Find where the given text appears and provide that cell's center as [X, Y] coordinate. 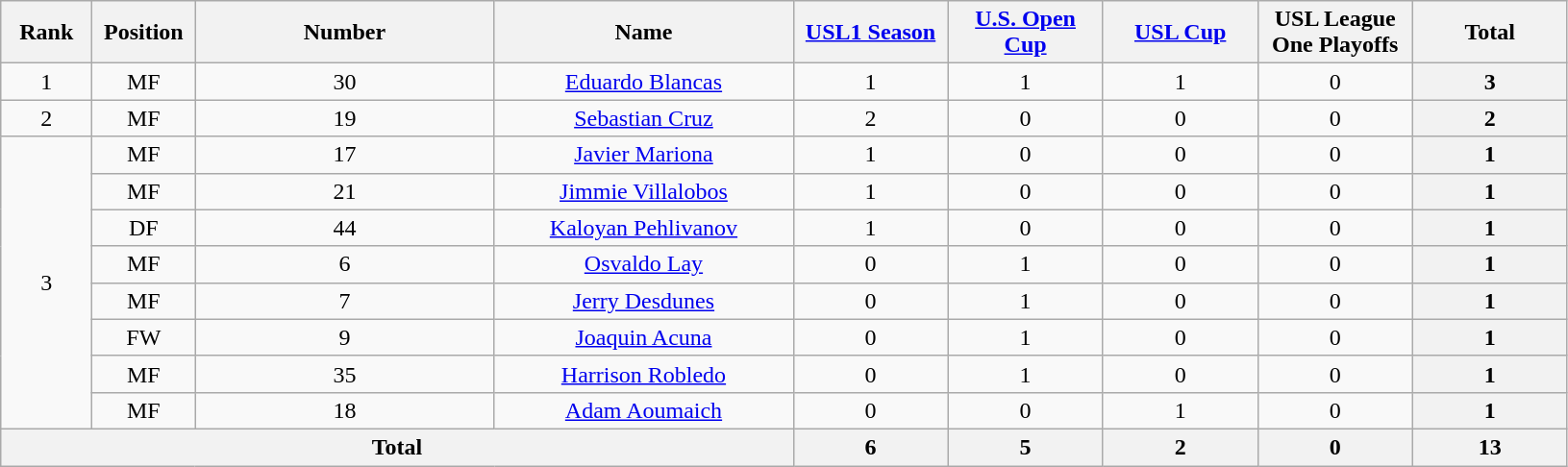
Position [144, 33]
19 [344, 118]
Joaquin Acuna [644, 337]
FW [144, 337]
DF [144, 228]
Kaloyan Pehlivanov [644, 228]
USL Cup [1181, 33]
Javier Mariona [644, 155]
Eduardo Blancas [644, 82]
21 [344, 191]
13 [1490, 447]
44 [344, 228]
18 [344, 410]
USL1 Season [871, 33]
Sebastian Cruz [644, 118]
U.S. Open Cup [1025, 33]
17 [344, 155]
Adam Aoumaich [644, 410]
9 [344, 337]
Name [644, 33]
7 [344, 301]
5 [1025, 447]
Jimmie Villalobos [644, 191]
35 [344, 374]
Jerry Desdunes [644, 301]
Osvaldo Lay [644, 264]
Rank [46, 33]
30 [344, 82]
Number [344, 33]
Harrison Robledo [644, 374]
USL League One Playoffs [1334, 33]
